Return [x, y] of the center of cell containing provided text 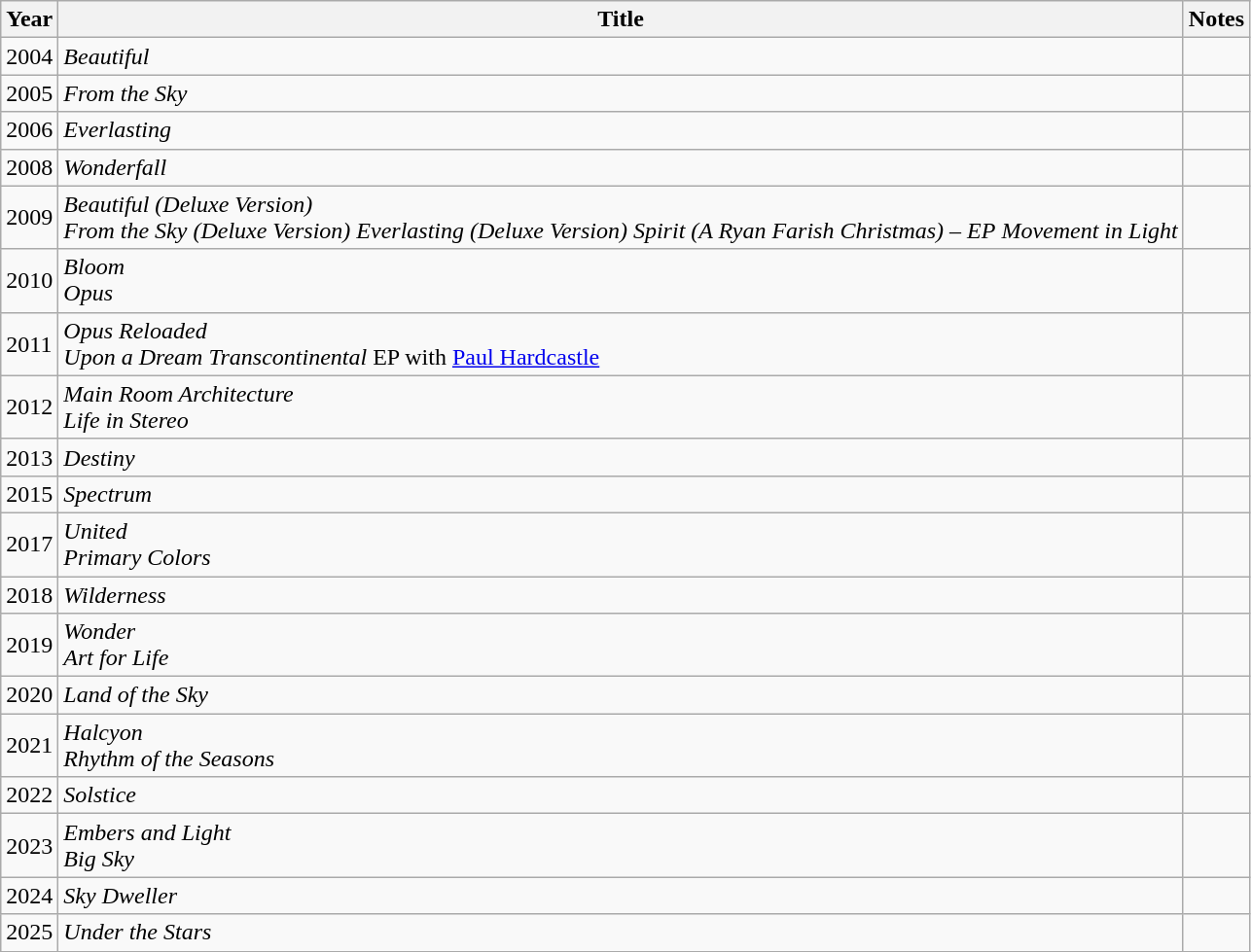
2021 [29, 745]
2023 [29, 846]
2025 [29, 933]
2020 [29, 695]
2008 [29, 167]
2017 [29, 545]
Everlasting [621, 130]
Embers and LightBig Sky [621, 846]
Destiny [621, 457]
Year [29, 19]
Opus ReloadedUpon a Dream Transcontinental EP with Paul Hardcastle [621, 344]
HalcyonRhythm of the Seasons [621, 745]
Beautiful [621, 56]
Land of the Sky [621, 695]
Under the Stars [621, 933]
2022 [29, 795]
2006 [29, 130]
Solstice [621, 795]
2019 [29, 646]
Spectrum [621, 494]
BloomOpus [621, 280]
2018 [29, 594]
Title [621, 19]
2005 [29, 93]
Notes [1216, 19]
From the Sky [621, 93]
Wonderfall [621, 167]
Sky Dweller [621, 896]
UnitedPrimary Colors [621, 545]
2024 [29, 896]
2010 [29, 280]
2011 [29, 344]
2004 [29, 56]
2009 [29, 218]
2015 [29, 494]
WonderArt for Life [621, 646]
Wilderness [621, 594]
2012 [29, 406]
Beautiful (Deluxe Version)From the Sky (Deluxe Version) Everlasting (Deluxe Version) Spirit (A Ryan Farish Christmas) – EP Movement in Light [621, 218]
2013 [29, 457]
Main Room ArchitectureLife in Stereo [621, 406]
